Find where the given text appears and provide that cell's center as (x, y) coordinate. 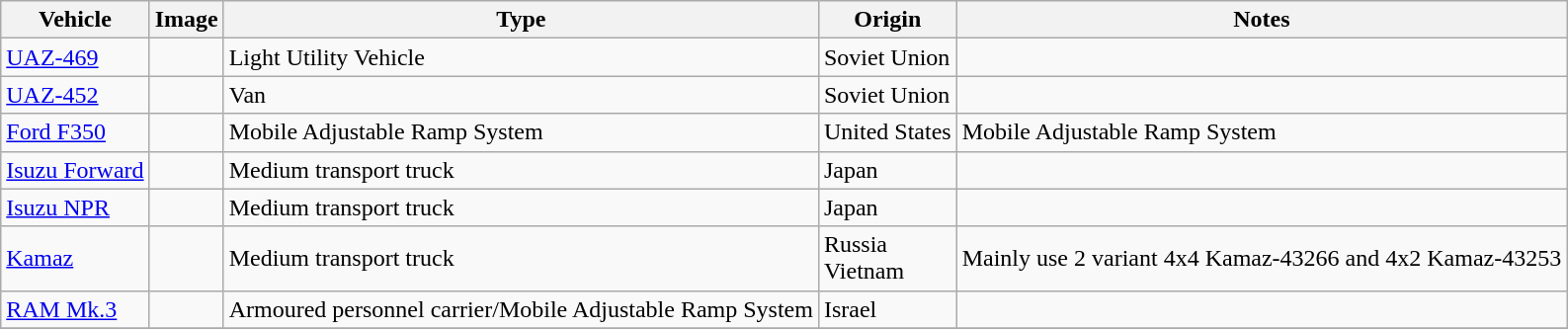
Origin (887, 20)
Image (186, 20)
Mainly use 2 variant 4x4 Kamaz-43266 and 4x2 Kamaz-43253 (1262, 259)
Ford F350 (75, 132)
United States (887, 132)
Vehicle (75, 20)
RAM Mk.3 (75, 309)
Van (521, 95)
Kamaz (75, 259)
Isuzu Forward (75, 170)
Light Utility Vehicle (521, 57)
RussiaVietnam (887, 259)
Israel (887, 309)
Isuzu NPR (75, 207)
Type (521, 20)
UAZ-469 (75, 57)
Armoured personnel carrier/Mobile Adjustable Ramp System (521, 309)
UAZ-452 (75, 95)
Notes (1262, 20)
